Find where the given text appears and provide that cell's center as (x, y) coordinate. 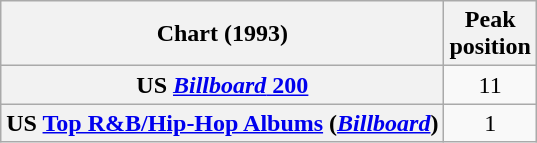
11 (490, 85)
Peak position (490, 34)
Chart (1993) (222, 34)
US Top R&B/Hip-Hop Albums (Billboard) (222, 123)
US Billboard 200 (222, 85)
1 (490, 123)
